Scan for the cell matching the given text and deliver its (X, Y) coordinate at center. 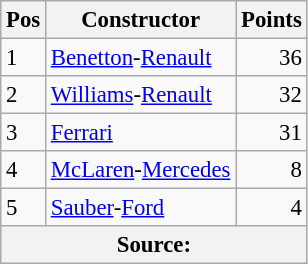
3 (24, 133)
32 (272, 95)
Points (272, 20)
Benetton-Renault (141, 58)
36 (272, 58)
Sauber-Ford (141, 208)
5 (24, 208)
Source: (154, 245)
31 (272, 133)
8 (272, 170)
Williams-Renault (141, 95)
2 (24, 95)
Ferrari (141, 133)
Constructor (141, 20)
1 (24, 58)
Pos (24, 20)
McLaren-Mercedes (141, 170)
